Find where the given text appears and provide that cell's center as [x, y] coordinate. 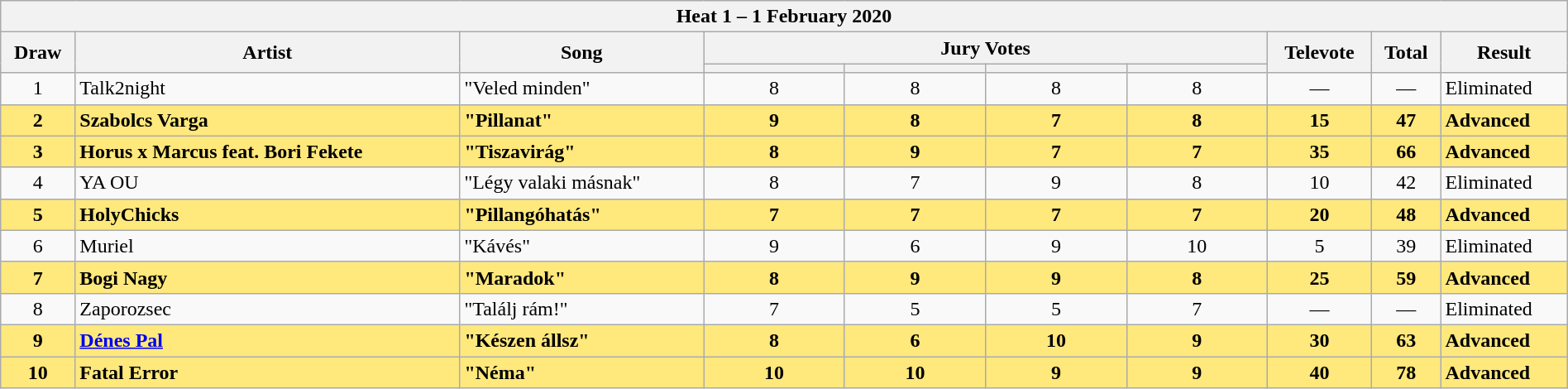
"Pillangóhatás" [582, 214]
Song [582, 53]
35 [1320, 151]
15 [1320, 120]
1 [38, 89]
4 [38, 183]
40 [1320, 372]
Muriel [268, 246]
"Néma" [582, 372]
YA OU [268, 183]
"Pillanat" [582, 120]
Result [1503, 53]
30 [1320, 340]
48 [1406, 214]
25 [1320, 277]
Szabolcs Varga [268, 120]
20 [1320, 214]
"Készen állsz" [582, 340]
2 [38, 120]
"Maradok" [582, 277]
39 [1406, 246]
59 [1406, 277]
HolyChicks [268, 214]
"Légy valaki másnak" [582, 183]
Artist [268, 53]
Zaporozsec [268, 309]
"Tiszavirág" [582, 151]
47 [1406, 120]
63 [1406, 340]
Talk2night [268, 89]
Dénes Pal [268, 340]
Fatal Error [268, 372]
"Találj rám!" [582, 309]
78 [1406, 372]
Televote [1320, 53]
3 [38, 151]
42 [1406, 183]
66 [1406, 151]
"Kávés" [582, 246]
"Veled minden" [582, 89]
Jury Votes [986, 48]
Bogi Nagy [268, 277]
Total [1406, 53]
Draw [38, 53]
Horus x Marcus feat. Bori Fekete [268, 151]
Heat 1 – 1 February 2020 [784, 17]
